Search for the cell housing the specified text and yield its (X, Y) center coordinate. 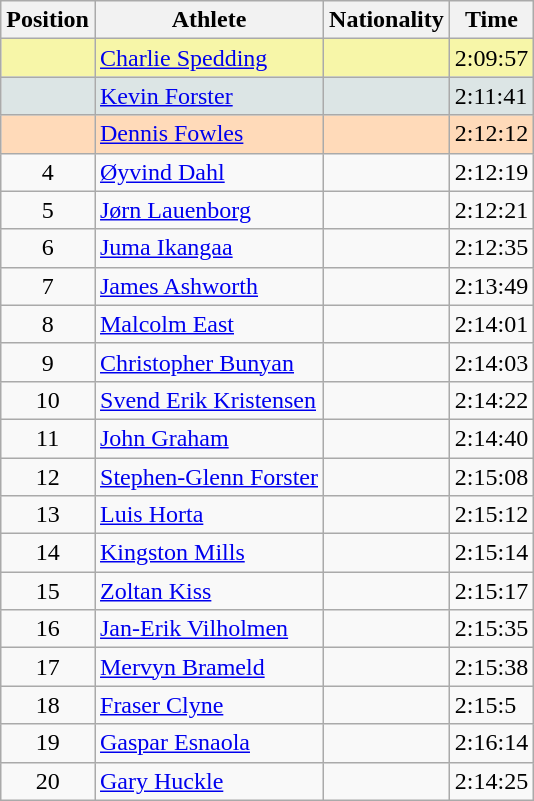
2:15:14 (491, 553)
Fraser Clyne (208, 705)
2:12:35 (491, 248)
2:12:12 (491, 134)
2:15:12 (491, 515)
9 (48, 362)
2:15:5 (491, 705)
Juma Ikangaa (208, 248)
2:16:14 (491, 743)
2:13:49 (491, 286)
Mervyn Brameld (208, 667)
Dennis Fowles (208, 134)
20 (48, 781)
2:14:40 (491, 438)
2:14:03 (491, 362)
2:14:22 (491, 400)
13 (48, 515)
Position (48, 20)
8 (48, 324)
Athlete (208, 20)
Jørn Lauenborg (208, 210)
Luis Horta (208, 515)
2:15:17 (491, 591)
Øyvind Dahl (208, 172)
2:15:35 (491, 629)
2:15:38 (491, 667)
2:11:41 (491, 96)
11 (48, 438)
2:14:25 (491, 781)
6 (48, 248)
Nationality (387, 20)
Zoltan Kiss (208, 591)
Christopher Bunyan (208, 362)
12 (48, 477)
16 (48, 629)
Kevin Forster (208, 96)
14 (48, 553)
15 (48, 591)
Svend Erik Kristensen (208, 400)
Charlie Spedding (208, 58)
Time (491, 20)
Gary Huckle (208, 781)
Jan-Erik Vilholmen (208, 629)
2:15:08 (491, 477)
7 (48, 286)
5 (48, 210)
18 (48, 705)
17 (48, 667)
Malcolm East (208, 324)
2:14:01 (491, 324)
Gaspar Esnaola (208, 743)
John Graham (208, 438)
Kingston Mills (208, 553)
2:09:57 (491, 58)
Stephen-Glenn Forster (208, 477)
2:12:21 (491, 210)
4 (48, 172)
James Ashworth (208, 286)
2:12:19 (491, 172)
19 (48, 743)
10 (48, 400)
